Output the [X, Y] coordinate of the center of the cell containing the given text.  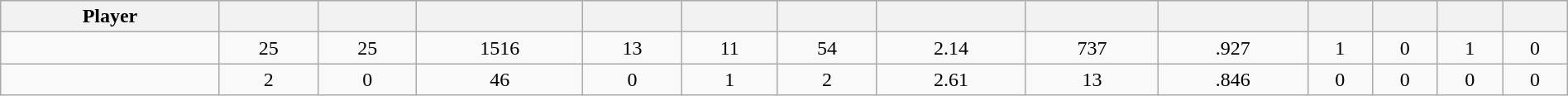
2.61 [951, 79]
46 [500, 79]
Player [110, 17]
54 [827, 48]
.927 [1234, 48]
1516 [500, 48]
11 [729, 48]
.846 [1234, 79]
737 [1092, 48]
2.14 [951, 48]
